Identify which cell holds the provided text, then report its [x, y] central coordinate. 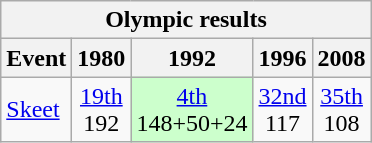
4th148+50+24 [192, 110]
2008 [342, 58]
Skeet [36, 110]
1996 [282, 58]
19th192 [102, 110]
1992 [192, 58]
Olympic results [186, 20]
1980 [102, 58]
Event [36, 58]
32nd117 [282, 110]
35th108 [342, 110]
